Determine the [X, Y] coordinate at the center of the cell enclosing the given text.  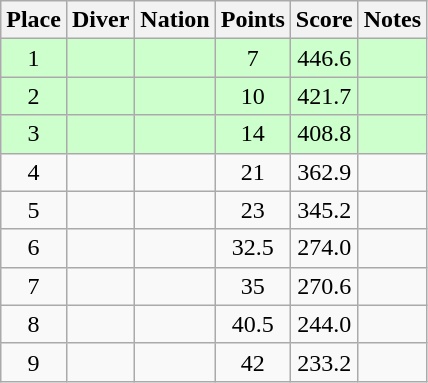
Notes [392, 20]
233.2 [324, 362]
4 [34, 172]
Diver [100, 20]
21 [252, 172]
42 [252, 362]
35 [252, 286]
14 [252, 134]
23 [252, 210]
244.0 [324, 324]
10 [252, 96]
362.9 [324, 172]
Score [324, 20]
Place [34, 20]
9 [34, 362]
2 [34, 96]
6 [34, 248]
40.5 [252, 324]
Nation [175, 20]
5 [34, 210]
274.0 [324, 248]
1 [34, 58]
270.6 [324, 286]
8 [34, 324]
32.5 [252, 248]
446.6 [324, 58]
Points [252, 20]
3 [34, 134]
408.8 [324, 134]
345.2 [324, 210]
421.7 [324, 96]
